Extract the [x, y] coordinate from the center of the cell holding the provided text.  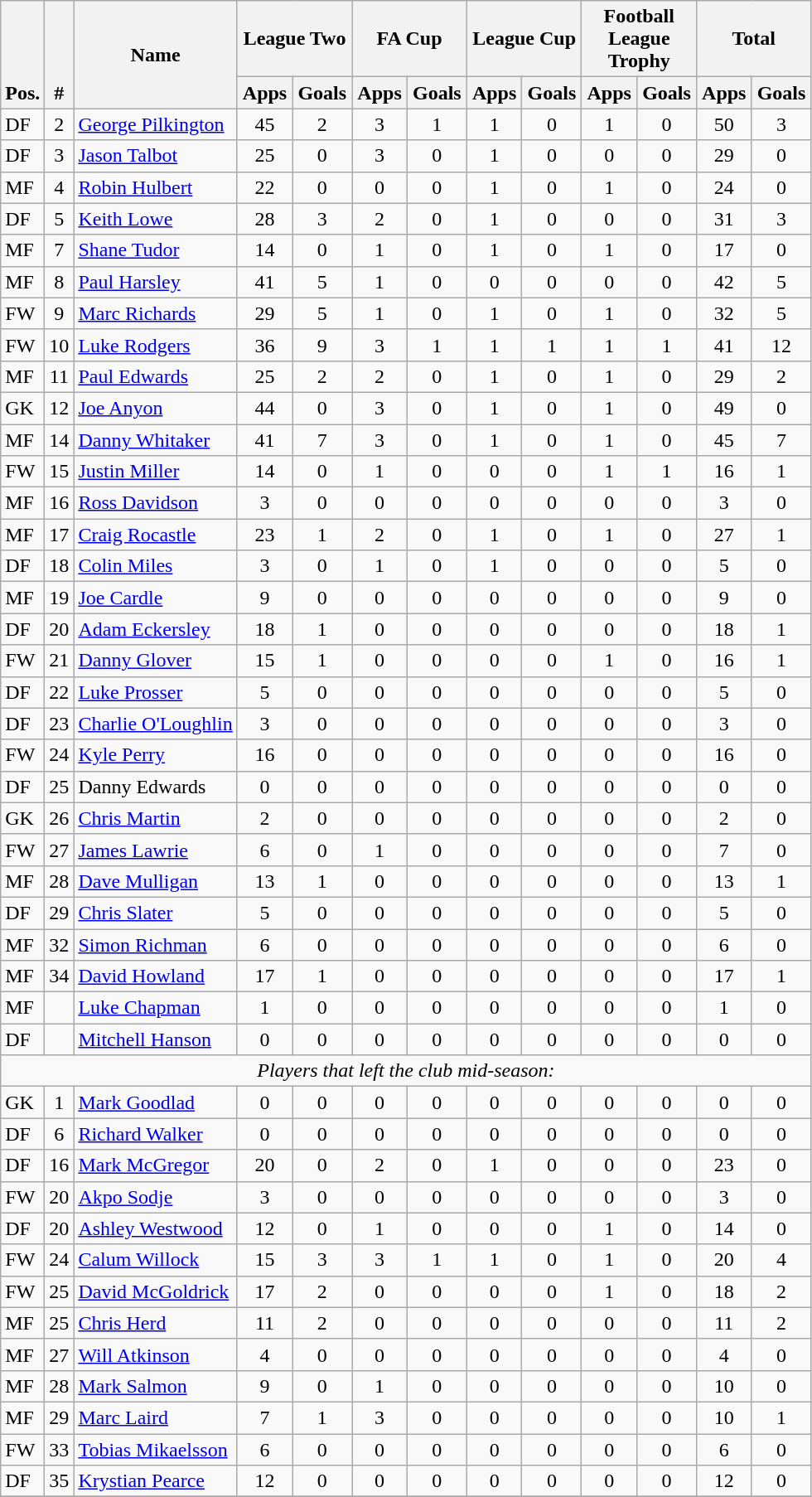
Colin Miles [156, 566]
Chris Herd [156, 1323]
Tobias Mikaelsson [156, 1450]
League Two [295, 39]
Luke Chapman [156, 1008]
Will Atkinson [156, 1354]
21 [60, 661]
31 [724, 219]
Charlie O'Loughlin [156, 724]
Krystian Pearce [156, 1481]
Calum Willock [156, 1260]
Mark McGregor [156, 1165]
Pos. [23, 55]
# [60, 55]
Players that left the club mid-season: [406, 1071]
FA Cup [409, 39]
35 [60, 1481]
Adam Eckersley [156, 629]
Total [754, 39]
19 [60, 598]
George Pilkington [156, 124]
Marc Laird [156, 1417]
49 [724, 408]
Kyle Perry [156, 755]
Richard Walker [156, 1134]
Joe Anyon [156, 408]
Shane Tudor [156, 250]
Danny Whitaker [156, 440]
Name [156, 55]
Paul Edwards [156, 376]
44 [265, 408]
Danny Edwards [156, 787]
Mark Goodlad [156, 1102]
Akpo Sodje [156, 1197]
Chris Martin [156, 818]
David McGoldrick [156, 1291]
Marc Richards [156, 313]
Dave Mulligan [156, 881]
36 [265, 345]
Mark Salmon [156, 1386]
26 [60, 818]
Justin Miller [156, 472]
League Cup [524, 39]
34 [60, 976]
Mitchell Hanson [156, 1039]
Ashley Westwood [156, 1228]
Robin Hulbert [156, 187]
8 [60, 282]
Keith Lowe [156, 219]
David Howland [156, 976]
Danny Glover [156, 661]
Craig Rocastle [156, 535]
Paul Harsley [156, 282]
Luke Prosser [156, 692]
42 [724, 282]
Football League Trophy [640, 39]
Luke Rodgers [156, 345]
James Lawrie [156, 850]
Jason Talbot [156, 156]
Joe Cardle [156, 598]
Ross Davidson [156, 503]
Simon Richman [156, 944]
33 [60, 1450]
50 [724, 124]
Chris Slater [156, 913]
